Capture the cell that displays the provided text and extract its [x, y] central coordinate. 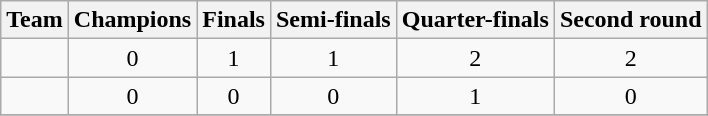
Finals [234, 20]
Team [35, 20]
Quarter-finals [475, 20]
Champions [132, 20]
Second round [630, 20]
Semi-finals [333, 20]
